Find where the given text appears and provide that cell's center as [x, y] coordinate. 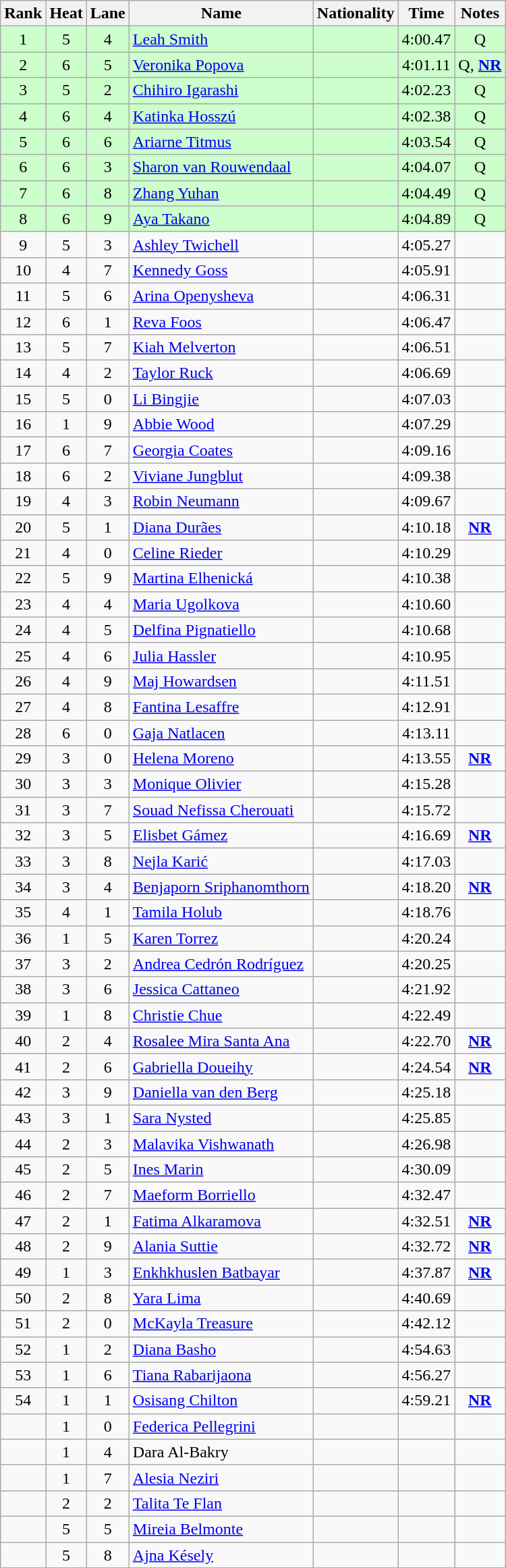
4:37.87 [426, 1272]
Enkhkhuslen Batbayar [221, 1272]
4:21.92 [426, 990]
Reva Foos [221, 322]
Li Bingjie [221, 399]
33 [23, 861]
4:06.51 [426, 348]
12 [23, 322]
4:10.95 [426, 655]
4:10.60 [426, 604]
4:10.29 [426, 553]
4:18.76 [426, 913]
4:13.55 [426, 759]
Time [426, 13]
28 [23, 732]
4:59.21 [426, 1401]
4:24.54 [426, 1066]
4:04.89 [426, 219]
Arina Openysheva [221, 296]
Kiah Melverton [221, 348]
Souad Nefissa Cherouati [221, 810]
51 [23, 1324]
Lane [108, 13]
Andrea Cedrón Rodríguez [221, 964]
22 [23, 578]
27 [23, 707]
4:18.20 [426, 887]
Karen Torrez [221, 938]
13 [23, 348]
Kennedy Goss [221, 270]
30 [23, 784]
Delfina Pignatiello [221, 630]
Gaja Natlacen [221, 732]
50 [23, 1298]
Helena Moreno [221, 759]
Sharon van Rouwendaal [221, 167]
Aya Takano [221, 219]
Yara Lima [221, 1298]
Notes [480, 13]
48 [23, 1247]
Name [221, 13]
41 [23, 1066]
Diana Basho [221, 1349]
4:32.51 [426, 1221]
53 [23, 1375]
4:42.12 [426, 1324]
49 [23, 1272]
Ajna Késely [221, 1555]
19 [23, 502]
40 [23, 1041]
4:26.98 [426, 1144]
4:05.91 [426, 270]
Federica Pellegrini [221, 1426]
4:25.18 [426, 1092]
34 [23, 887]
Nationality [356, 13]
4:09.16 [426, 450]
Robin Neumann [221, 502]
Maeform Borriello [221, 1195]
Martina Elhenická [221, 578]
Ines Marin [221, 1170]
Rosalee Mira Santa Ana [221, 1041]
Fatima Alkaramova [221, 1221]
37 [23, 964]
52 [23, 1349]
4:10.18 [426, 527]
Chihiro Igarashi [221, 90]
Jessica Cattaneo [221, 990]
4:07.03 [426, 399]
Heat [66, 13]
16 [23, 425]
Talita Te Flan [221, 1503]
Maj Howardsen [221, 681]
Nejla Karić [221, 861]
4:10.68 [426, 630]
14 [23, 373]
Katinka Hosszú [221, 116]
4:00.47 [426, 39]
4:04.49 [426, 193]
4:03.54 [426, 142]
35 [23, 913]
Taylor Ruck [221, 373]
Benjaporn Sriphanomthorn [221, 887]
31 [23, 810]
Malavika Vishwanath [221, 1144]
43 [23, 1118]
4:06.47 [426, 322]
4:25.85 [426, 1118]
42 [23, 1092]
4:54.63 [426, 1349]
Monique Olivier [221, 784]
4:06.69 [426, 373]
Mireia Belmonte [221, 1529]
Veronika Popova [221, 65]
20 [23, 527]
4:22.49 [426, 1015]
29 [23, 759]
4:30.09 [426, 1170]
Q, NR [480, 65]
Viviane Jungblut [221, 476]
4:20.25 [426, 964]
4:13.11 [426, 732]
25 [23, 655]
Zhang Yuhan [221, 193]
Alesia Neziri [221, 1478]
4:16.69 [426, 836]
4:32.72 [426, 1247]
Dara Al-Bakry [221, 1452]
38 [23, 990]
17 [23, 450]
Rank [23, 13]
Daniella van den Berg [221, 1092]
54 [23, 1401]
4:32.47 [426, 1195]
Elisbet Gámez [221, 836]
15 [23, 399]
47 [23, 1221]
4:15.28 [426, 784]
4:02.23 [426, 90]
4:12.91 [426, 707]
24 [23, 630]
Maria Ugolkova [221, 604]
4:22.70 [426, 1041]
Alania Suttie [221, 1247]
Sara Nysted [221, 1118]
44 [23, 1144]
Osisang Chilton [221, 1401]
Abbie Wood [221, 425]
4:09.38 [426, 476]
36 [23, 938]
4:02.38 [426, 116]
Georgia Coates [221, 450]
4:09.67 [426, 502]
10 [23, 270]
11 [23, 296]
32 [23, 836]
46 [23, 1195]
4:05.27 [426, 244]
Fantina Lesaffre [221, 707]
21 [23, 553]
26 [23, 681]
4:01.11 [426, 65]
Celine Rieder [221, 553]
4:40.69 [426, 1298]
45 [23, 1170]
Ariarne Titmus [221, 142]
Tamila Holub [221, 913]
4:15.72 [426, 810]
18 [23, 476]
Diana Durães [221, 527]
Christie Chue [221, 1015]
4:17.03 [426, 861]
Leah Smith [221, 39]
Gabriella Doueihy [221, 1066]
4:04.07 [426, 167]
4:07.29 [426, 425]
Tiana Rabarijaona [221, 1375]
4:56.27 [426, 1375]
39 [23, 1015]
4:11.51 [426, 681]
McKayla Treasure [221, 1324]
Ashley Twichell [221, 244]
4:20.24 [426, 938]
Julia Hassler [221, 655]
4:10.38 [426, 578]
4:06.31 [426, 296]
23 [23, 604]
